Capture the cell that displays the provided text and extract its [x, y] central coordinate. 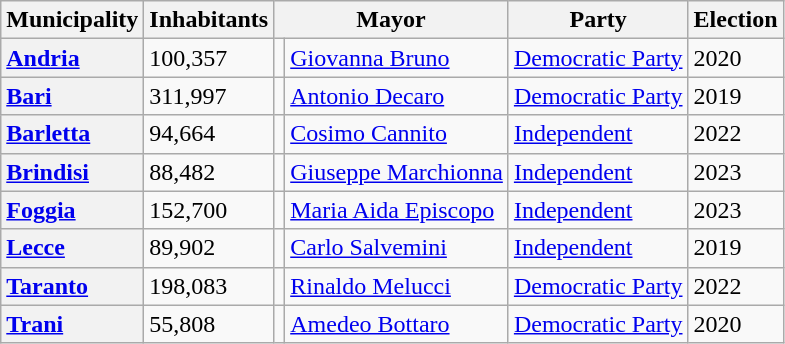
89,902 [209, 248]
Mayor [392, 20]
Municipality [72, 20]
Giuseppe Marchionna [397, 172]
Rinaldo Melucci [397, 286]
Carlo Salvemini [397, 248]
Maria Aida Episcopo [397, 210]
Antonio Decaro [397, 96]
152,700 [209, 210]
Lecce [72, 248]
Party [598, 20]
55,808 [209, 324]
Inhabitants [209, 20]
Election [736, 20]
198,083 [209, 286]
94,664 [209, 134]
Amedeo Bottaro [397, 324]
Cosimo Cannito [397, 134]
Bari [72, 96]
Giovanna Bruno [397, 58]
Barletta [72, 134]
Andria [72, 58]
Trani [72, 324]
311,997 [209, 96]
88,482 [209, 172]
100,357 [209, 58]
Taranto [72, 286]
Brindisi [72, 172]
Foggia [72, 210]
